Return the [x, y] coordinate for the center point of the cell that contains the specified text.  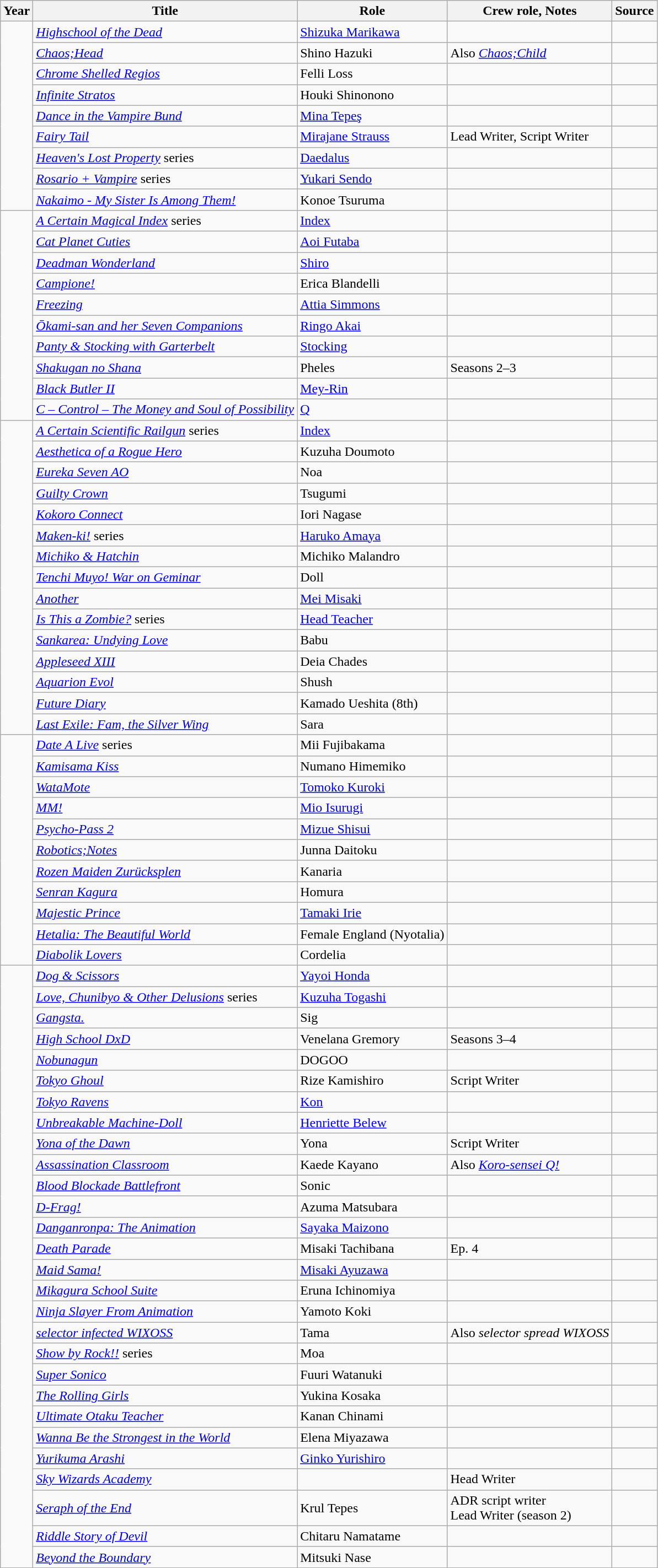
Yukari Sendo [372, 179]
Pheles [372, 368]
Aquarion Evol [165, 682]
Maken-ki! series [165, 535]
Felli Loss [372, 74]
Year [17, 11]
Kuzuha Doumoto [372, 451]
Majestic Prince [165, 913]
Nakaimo - My Sister Is Among Them! [165, 200]
Show by Rock!! series [165, 1354]
Stocking [372, 347]
Dance in the Vampire Bund [165, 116]
Kaede Kayano [372, 1165]
Blood Blockade Battlefront [165, 1186]
Kanaria [372, 871]
Kanan Chinami [372, 1416]
Mitsuki Nase [372, 1557]
Sayaka Maizono [372, 1227]
Aoi Futaba [372, 241]
Ninja Slayer From Animation [165, 1312]
A Certain Scientific Railgun series [165, 430]
Michiko & Hatchin [165, 556]
Yamoto Koki [372, 1312]
Q [372, 409]
selector infected WIXOSS [165, 1333]
Shino Hazuki [372, 53]
Maid Sama! [165, 1269]
Iori Nagase [372, 514]
Super Sonico [165, 1375]
Fuuri Watanuki [372, 1375]
Dog & Scissors [165, 976]
Yukina Kosaka [372, 1395]
Wanna Be the Strongest in the World [165, 1437]
Doll [372, 577]
Henriette Belew [372, 1123]
Assassination Classroom [165, 1165]
Rize Kamishiro [372, 1081]
Houki Shinonono [372, 95]
Chrome Shelled Regios [165, 74]
Eruna Ichinomiya [372, 1291]
Seasons 2–3 [529, 368]
Tokyo Ravens [165, 1102]
Diabolik Lovers [165, 955]
Numano Himemiko [372, 766]
Yayoi Honda [372, 976]
Fairy Tail [165, 137]
Kamisama Kiss [165, 766]
The Rolling Girls [165, 1395]
Also Chaos;Child [529, 53]
Psycho-Pass 2 [165, 829]
Shakugan no Shana [165, 368]
Sonic [372, 1186]
Sara [372, 724]
Haruko Amaya [372, 535]
Lead Writer, Script Writer [529, 137]
Attia Simmons [372, 305]
Michiko Malandro [372, 556]
Konoe Tsuruma [372, 200]
Moa [372, 1354]
High School DxD [165, 1039]
Mikagura School Suite [165, 1291]
Tokyo Ghoul [165, 1081]
Chaos;Head [165, 53]
Gangsta. [165, 1018]
Freezing [165, 305]
Kokoro Connect [165, 514]
WataMote [165, 787]
Sky Wizards Academy [165, 1479]
Ōkami-san and her Seven Companions [165, 326]
Venelana Gremory [372, 1039]
Robotics;Notes [165, 850]
Rozen Maiden Zurücksplen [165, 871]
Shizuka Marikawa [372, 32]
Kuzuha Togashi [372, 997]
Also Koro-sensei Q! [529, 1165]
Cat Planet Cuties [165, 241]
MM! [165, 808]
Another [165, 598]
Also selector spread WIXOSS [529, 1333]
C – Control – The Money and Soul of Possibility [165, 409]
Misaki Ayuzawa [372, 1269]
Title [165, 11]
Daedalus [372, 158]
Yurikuma Arashi [165, 1458]
Unbreakable Machine-Doll [165, 1123]
Homura [372, 892]
Tamaki Irie [372, 913]
Heaven's Lost Property series [165, 158]
Azuma Matsubara [372, 1206]
Campione! [165, 284]
Appleseed XIII [165, 661]
Mizue Shisui [372, 829]
Ep. 4 [529, 1248]
Cordelia [372, 955]
Date A Live series [165, 745]
Mey-Rin [372, 389]
A Certain Magical Index series [165, 220]
Is This a Zombie? series [165, 619]
Kon [372, 1102]
Love, Chunibyo & Other Delusions series [165, 997]
Role [372, 11]
Guilty Crown [165, 493]
Mei Misaki [372, 598]
Junna Daitoku [372, 850]
Tomoko Kuroki [372, 787]
Ultimate Otaku Teacher [165, 1416]
Head Writer [529, 1479]
Ringo Akai [372, 326]
Riddle Story of Devil [165, 1536]
Mina Tepeş [372, 116]
Mio Isurugi [372, 808]
Future Diary [165, 703]
Kamado Ueshita (8th) [372, 703]
Misaki Tachibana [372, 1248]
Death Parade [165, 1248]
Babu [372, 640]
Tenchi Muyo! War on Geminar [165, 577]
D-Frag! [165, 1206]
Krul Tepes [372, 1508]
Shiro [372, 263]
Seasons 3–4 [529, 1039]
Deadman Wonderland [165, 263]
Noa [372, 472]
Senran Kagura [165, 892]
Beyond the Boundary [165, 1557]
ADR script writerLead Writer (season 2) [529, 1508]
Tsugumi [372, 493]
DOGOO [372, 1060]
Sig [372, 1018]
Ginko Yurishiro [372, 1458]
Eureka Seven AO [165, 472]
Danganronpa: The Animation [165, 1227]
Tama [372, 1333]
Chitaru Namatame [372, 1536]
Yona [372, 1144]
Source [634, 11]
Hetalia: The Beautiful World [165, 934]
Erica Blandelli [372, 284]
Deia Chades [372, 661]
Nobunagun [165, 1060]
Rosario + Vampire series [165, 179]
Seraph of the End [165, 1508]
Mii Fujibakama [372, 745]
Crew role, Notes [529, 11]
Black Butler II [165, 389]
Mirajane Strauss [372, 137]
Last Exile: Fam, the Silver Wing [165, 724]
Aesthetica of a Rogue Hero [165, 451]
Infinite Stratos [165, 95]
Sankarea: Undying Love [165, 640]
Elena Miyazawa [372, 1437]
Head Teacher [372, 619]
Yona of the Dawn [165, 1144]
Female England (Nyotalia) [372, 934]
Shush [372, 682]
Highschool of the Dead [165, 32]
Panty & Stocking with Garterbelt [165, 347]
